Identify which cell holds the provided text, then report its [x, y] central coordinate. 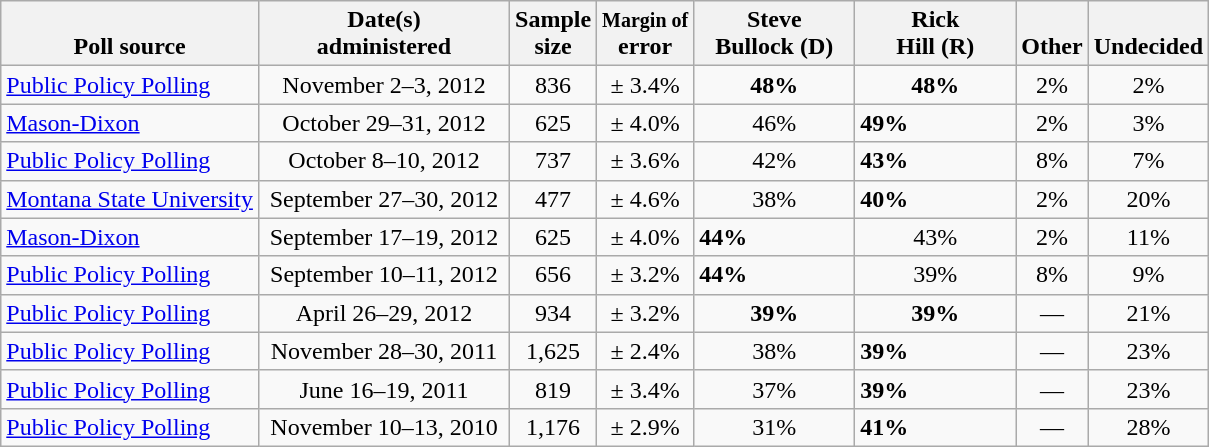
September 27–30, 2012 [384, 199]
37% [774, 389]
Montana State University [130, 199]
Poll source [130, 34]
± 3.6% [646, 161]
40% [936, 199]
Samplesize [554, 34]
October 8–10, 2012 [384, 161]
November 28–30, 2011 [384, 351]
± 2.9% [646, 427]
11% [1148, 237]
28% [1148, 427]
June 16–19, 2011 [384, 389]
1,176 [554, 427]
October 29–31, 2012 [384, 123]
7% [1148, 161]
737 [554, 161]
Other [1052, 34]
November 2–3, 2012 [384, 85]
31% [774, 427]
April 26–29, 2012 [384, 313]
September 17–19, 2012 [384, 237]
42% [774, 161]
477 [554, 199]
819 [554, 389]
Date(s)administered [384, 34]
September 10–11, 2012 [384, 275]
November 10–13, 2010 [384, 427]
20% [1148, 199]
SteveBullock (D) [774, 34]
Undecided [1148, 34]
± 4.6% [646, 199]
Margin oferror [646, 34]
656 [554, 275]
21% [1148, 313]
41% [936, 427]
836 [554, 85]
49% [936, 123]
1,625 [554, 351]
9% [1148, 275]
3% [1148, 123]
934 [554, 313]
46% [774, 123]
± 2.4% [646, 351]
RickHill (R) [936, 34]
